Output the [x, y] coordinate of the center of the cell containing the given text.  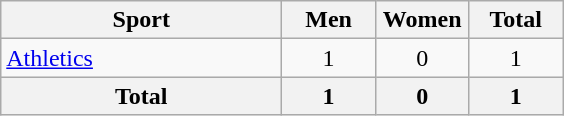
Men [329, 20]
Athletics [142, 58]
Sport [142, 20]
Women [422, 20]
